Return the [X, Y] coordinate for the center point of the cell that contains the specified text.  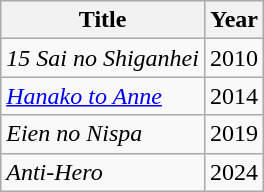
2014 [234, 96]
2010 [234, 58]
Eien no Nispa [103, 134]
Anti-Hero [103, 172]
2019 [234, 134]
2024 [234, 172]
15 Sai no Shiganhei [103, 58]
Year [234, 20]
Title [103, 20]
Hanako to Anne [103, 96]
